Return (X, Y) of the center of cell containing provided text 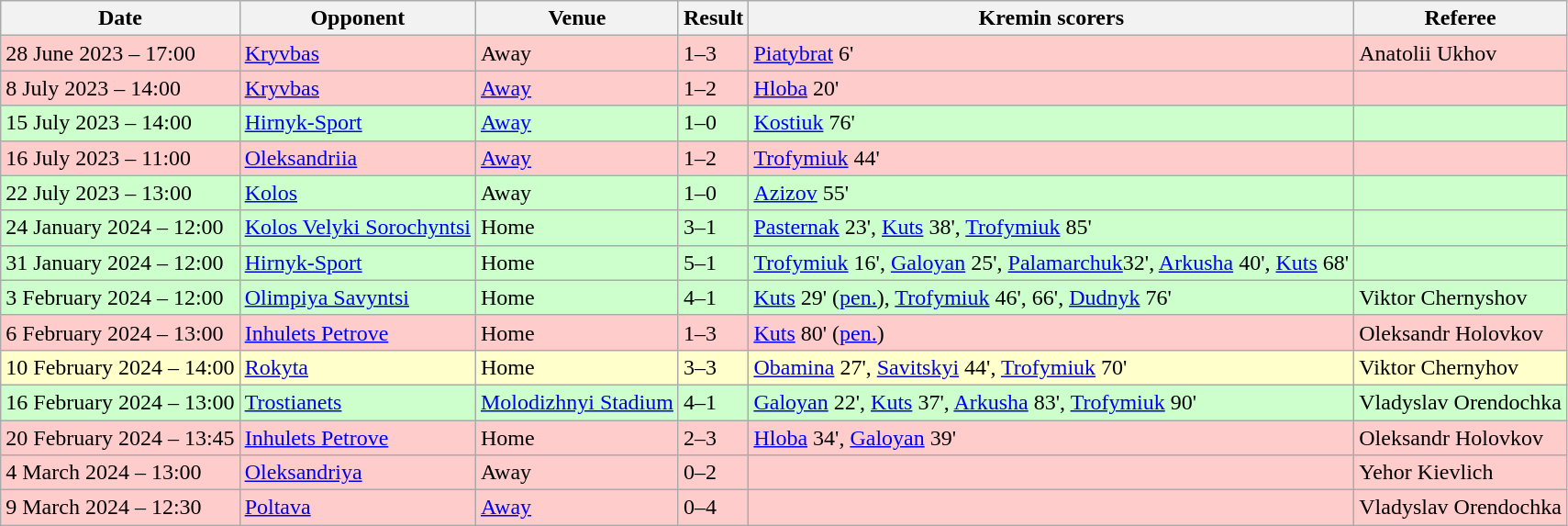
Result (713, 18)
28 June 2023 – 17:00 (120, 53)
0–2 (713, 473)
Kolos (358, 193)
22 July 2023 – 13:00 (120, 193)
Hloba 20' (1051, 88)
6 February 2024 – 13:00 (120, 332)
Molodizhnyi Stadium (576, 402)
Azizov 55' (1051, 193)
2–3 (713, 438)
Oleksandriia (358, 158)
9 March 2024 – 12:30 (120, 508)
Trofymiuk 44' (1051, 158)
5–1 (713, 263)
Date (120, 18)
Kuts 80' (pen.) (1051, 332)
Piatybrat 6' (1051, 53)
10 February 2024 – 14:00 (120, 367)
Referee (1461, 18)
3–1 (713, 228)
24 January 2024 – 12:00 (120, 228)
15 July 2023 – 14:00 (120, 123)
8 July 2023 – 14:00 (120, 88)
3 February 2024 – 12:00 (120, 297)
16 February 2024 – 13:00 (120, 402)
Opponent (358, 18)
Olimpiya Savyntsi (358, 297)
Trofymiuk 16', Galoyan 25', Palamarchuk32', Arkusha 40', Kuts 68' (1051, 263)
Viktor Chernyhov (1461, 367)
Galoyan 22', Kuts 37', Arkusha 83', Trofymiuk 90' (1051, 402)
Anatolii Ukhov (1461, 53)
20 February 2024 – 13:45 (120, 438)
Oleksandriya (358, 473)
Obamina 27', Savitskyi 44', Trofymiuk 70' (1051, 367)
Trostianets (358, 402)
4 March 2024 – 13:00 (120, 473)
Yehor Kievlich (1461, 473)
16 July 2023 – 11:00 (120, 158)
Pasternak 23', Kuts 38', Trofymiuk 85' (1051, 228)
Kuts 29' (pen.), Trofymiuk 46', 66', Dudnyk 76' (1051, 297)
Kremin scorers (1051, 18)
Rokyta (358, 367)
Hloba 34', Galoyan 39' (1051, 438)
3–3 (713, 367)
31 January 2024 – 12:00 (120, 263)
Kostiuk 76' (1051, 123)
0–4 (713, 508)
Kolos Velyki Sorochyntsi (358, 228)
Venue (576, 18)
Viktor Chernyshov (1461, 297)
Poltava (358, 508)
